Provide the (X, Y) coordinate of the cell's center where the given text is located.  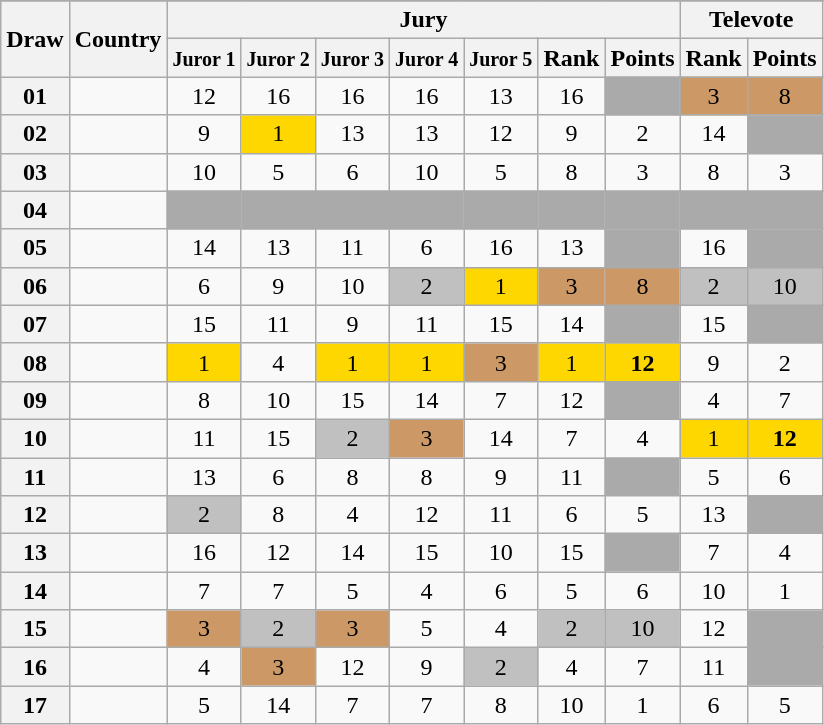
Jury (424, 20)
17 (35, 705)
06 (35, 286)
Juror 4 (426, 58)
01 (35, 96)
Juror 2 (278, 58)
04 (35, 210)
05 (35, 248)
Juror 3 (352, 58)
Draw (35, 39)
03 (35, 172)
Juror 1 (204, 58)
09 (35, 400)
Juror 5 (501, 58)
08 (35, 362)
Country (118, 39)
02 (35, 134)
07 (35, 324)
Televote (751, 20)
